Identify which cell holds the provided text, then report its (x, y) central coordinate. 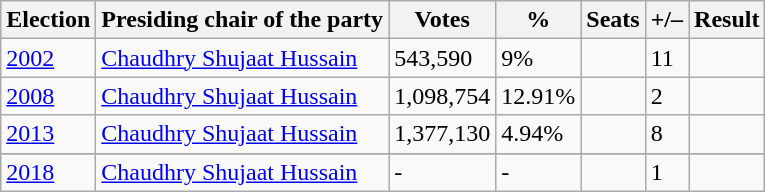
2 (666, 96)
Presiding chair of the party (242, 20)
2002 (48, 58)
4.94% (538, 134)
Election (48, 20)
Votes (442, 20)
2013 (48, 134)
543,590 (442, 58)
8 (666, 134)
Seats (613, 20)
12.91% (538, 96)
Result (727, 20)
2018 (48, 172)
2008 (48, 96)
+/– (666, 20)
1 (666, 172)
1,098,754 (442, 96)
1,377,130 (442, 134)
% (538, 20)
11 (666, 58)
9% (538, 58)
